Determine the (x, y) coordinate at the center of the cell enclosing the given text.  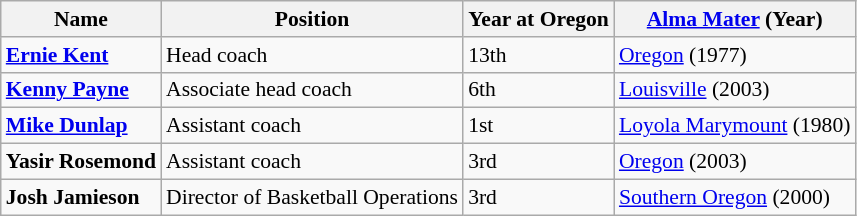
Oregon (1977) (735, 55)
Loyola Marymount (1980) (735, 126)
6th (538, 90)
Ernie Kent (81, 55)
Alma Mater (Year) (735, 19)
Mike Dunlap (81, 126)
Associate head coach (312, 90)
Director of Basketball Operations (312, 197)
Head coach (312, 55)
Name (81, 19)
13th (538, 55)
Louisville (2003) (735, 90)
Position (312, 19)
Yasir Rosemond (81, 162)
Oregon (2003) (735, 162)
1st (538, 126)
Josh Jamieson (81, 197)
Kenny Payne (81, 90)
Year at Oregon (538, 19)
Southern Oregon (2000) (735, 197)
